Detect which cell encompasses the target text, then output its [X, Y] center coordinate. 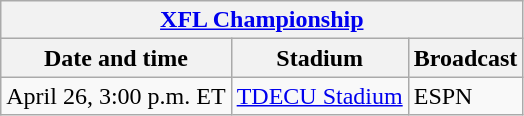
Broadcast [466, 58]
XFL Championship [262, 20]
TDECU Stadium [320, 96]
Date and time [116, 58]
ESPN [466, 96]
April 26, 3:00 p.m. ET [116, 96]
Stadium [320, 58]
